Search for the cell housing the specified text and yield its [X, Y] center coordinate. 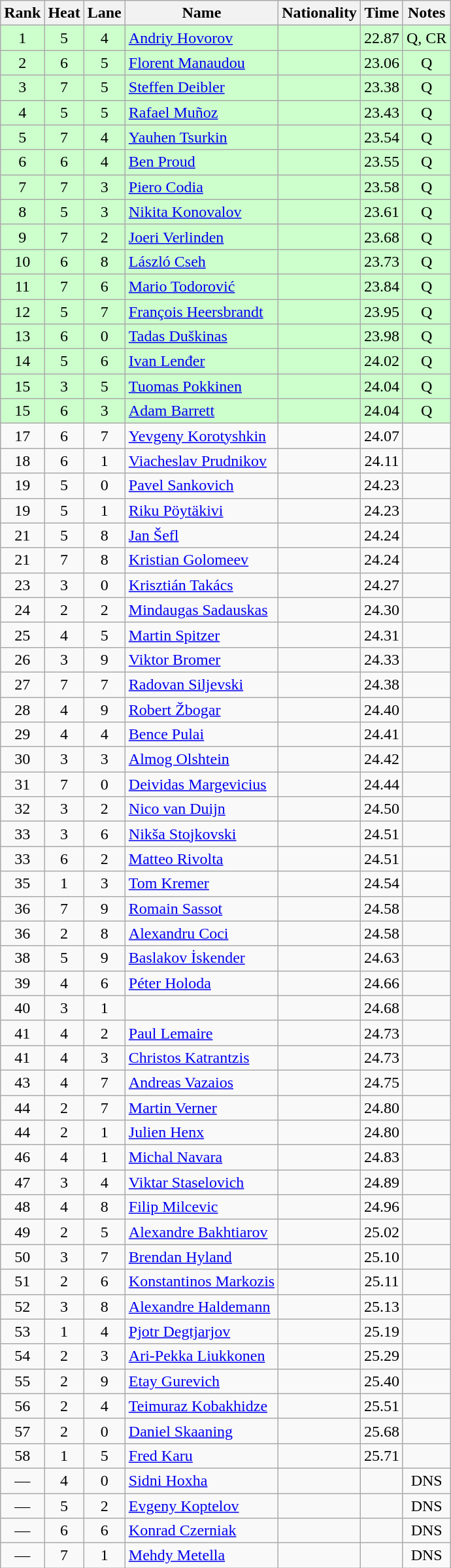
23.43 [382, 112]
Etay Gurevich [201, 1381]
25.29 [382, 1356]
Ben Proud [201, 162]
32 [22, 809]
13 [22, 337]
Evgeny Koptelov [201, 1505]
23.55 [382, 162]
24.02 [382, 361]
23.73 [382, 261]
Radovan Siljevski [201, 684]
10 [22, 261]
14 [22, 361]
Martin Spitzer [201, 635]
25.19 [382, 1331]
Michal Navara [201, 1158]
28 [22, 709]
46 [22, 1158]
Nationality [320, 13]
24.31 [382, 635]
47 [22, 1182]
11 [22, 286]
17 [22, 436]
24.40 [382, 709]
23 [22, 585]
Sidni Hoxha [201, 1480]
25.68 [382, 1431]
Adam Barrett [201, 411]
24.63 [382, 958]
Baslakov İskender [201, 958]
24.07 [382, 436]
Alexandre Haldemann [201, 1307]
25.10 [382, 1257]
40 [22, 1008]
Robert Žbogar [201, 709]
43 [22, 1082]
Q, CR [426, 38]
24.89 [382, 1182]
Rafael Muñoz [201, 112]
24.66 [382, 983]
24.83 [382, 1158]
12 [22, 312]
24.54 [382, 884]
Tom Kremer [201, 884]
Viacheslav Prudnikov [201, 461]
Paul Lemaire [201, 1033]
50 [22, 1257]
24.33 [382, 659]
Name [201, 13]
Ivan Lenđer [201, 361]
25.40 [382, 1381]
27 [22, 684]
18 [22, 461]
24.27 [382, 585]
Alexandru Coci [201, 933]
58 [22, 1456]
53 [22, 1331]
Teimuraz Kobakhidze [201, 1406]
Tadas Duškinas [201, 337]
Riku Pöytäkivi [201, 510]
24.75 [382, 1082]
Martin Verner [201, 1108]
Romain Sassot [201, 909]
23.98 [382, 337]
Deividas Margevicius [201, 784]
23.38 [382, 88]
26 [22, 659]
24.50 [382, 809]
Lane [105, 13]
Rank [22, 13]
Nikša Stojkovski [201, 834]
Konstantinos Markozis [201, 1282]
23.06 [382, 63]
Andreas Vazaios [201, 1082]
23.61 [382, 212]
51 [22, 1282]
Viktar Staselovich [201, 1182]
Mehdy Metella [201, 1556]
Pjotr Degtjarjov [201, 1331]
49 [22, 1232]
Heat [64, 13]
Matteo Rivolta [201, 859]
48 [22, 1207]
25.11 [382, 1282]
Jan Šefl [201, 535]
55 [22, 1381]
25.02 [382, 1232]
54 [22, 1356]
Pavel Sankovich [201, 486]
Mario Todorović [201, 286]
29 [22, 735]
Kristian Golomeev [201, 560]
François Heersbrandt [201, 312]
23.68 [382, 237]
22.87 [382, 38]
25 [22, 635]
Brendan Hyland [201, 1257]
Piero Codia [201, 187]
Filip Milcevic [201, 1207]
Tuomas Pokkinen [201, 386]
24.38 [382, 684]
Joeri Verlinden [201, 237]
24.30 [382, 610]
24.11 [382, 461]
25.51 [382, 1406]
24.41 [382, 735]
Péter Holoda [201, 983]
31 [22, 784]
38 [22, 958]
Daniel Skaaning [201, 1431]
35 [22, 884]
Konrad Czerniak [201, 1531]
Notes [426, 13]
Almog Olshtein [201, 759]
24 [22, 610]
24.96 [382, 1207]
56 [22, 1406]
Andriy Hovorov [201, 38]
24.44 [382, 784]
23.84 [382, 286]
Krisztián Takács [201, 585]
Alexandre Bakhtiarov [201, 1232]
Yauhen Tsurkin [201, 137]
25.13 [382, 1307]
Nico van Duijn [201, 809]
Fred Karu [201, 1456]
Time [382, 13]
Florent Manaudou [201, 63]
Julien Henx [201, 1133]
23.58 [382, 187]
Mindaugas Sadauskas [201, 610]
Bence Pulai [201, 735]
30 [22, 759]
Christos Katrantzis [201, 1058]
Ari-Pekka Liukkonen [201, 1356]
Steffen Deibler [201, 88]
Nikita Konovalov [201, 212]
24.68 [382, 1008]
Viktor Bromer [201, 659]
László Cseh [201, 261]
24.42 [382, 759]
Yevgeny Korotyshkin [201, 436]
23.54 [382, 137]
57 [22, 1431]
23.95 [382, 312]
25.71 [382, 1456]
52 [22, 1307]
39 [22, 983]
